Capture the cell that displays the provided text and extract its [x, y] central coordinate. 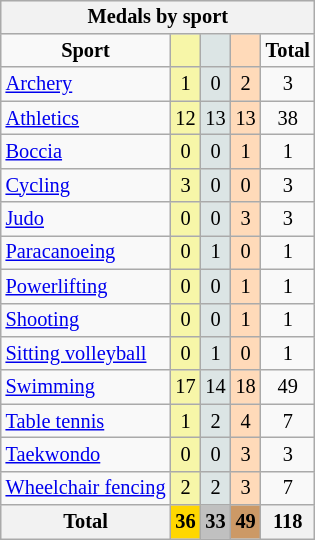
Medals by sport [158, 17]
38 [288, 118]
Table tennis [86, 421]
Archery [86, 84]
12 [185, 118]
118 [288, 522]
Sport [86, 51]
Cycling [86, 185]
33 [216, 522]
36 [185, 522]
Boccia [86, 152]
14 [216, 387]
4 [246, 421]
Wheelchair fencing [86, 488]
Judo [86, 219]
17 [185, 387]
Shooting [86, 320]
Powerlifting [86, 286]
18 [246, 387]
Sitting volleyball [86, 354]
Taekwondo [86, 455]
Paracanoeing [86, 253]
Swimming [86, 387]
Athletics [86, 118]
